From the cell containing the given text, extract its center point as (X, Y) coordinate. 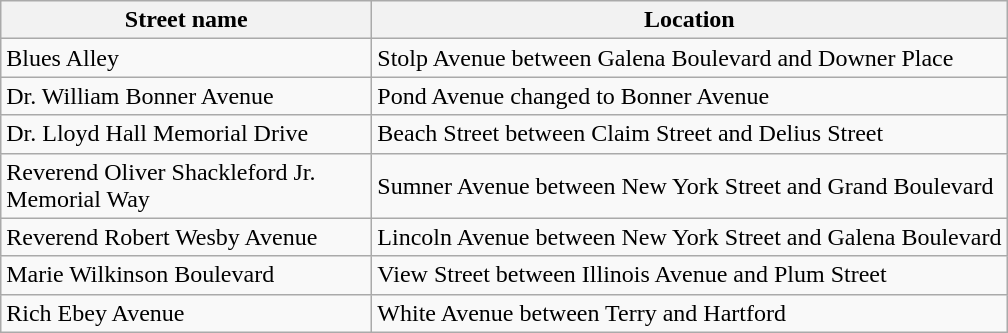
Location (690, 20)
Pond Avenue changed to Bonner Avenue (690, 96)
Reverend Robert Wesby Avenue (186, 237)
White Avenue between Terry and Hartford (690, 313)
Rich Ebey Avenue (186, 313)
Dr. William Bonner Avenue (186, 96)
Marie Wilkinson Boulevard (186, 275)
Reverend Oliver Shackleford Jr. Memorial Way (186, 186)
Sumner Avenue between New York Street and Grand Boulevard (690, 186)
Blues Alley (186, 58)
Lincoln Avenue between New York Street and Galena Boulevard (690, 237)
Stolp Avenue between Galena Boulevard and Downer Place (690, 58)
View Street between Illinois Avenue and Plum Street (690, 275)
Beach Street between Claim Street and Delius Street (690, 134)
Dr. Lloyd Hall Memorial Drive (186, 134)
Street name (186, 20)
